Pinpoint the cell where the given text exists, returning its (x, y) midpoint coordinate. 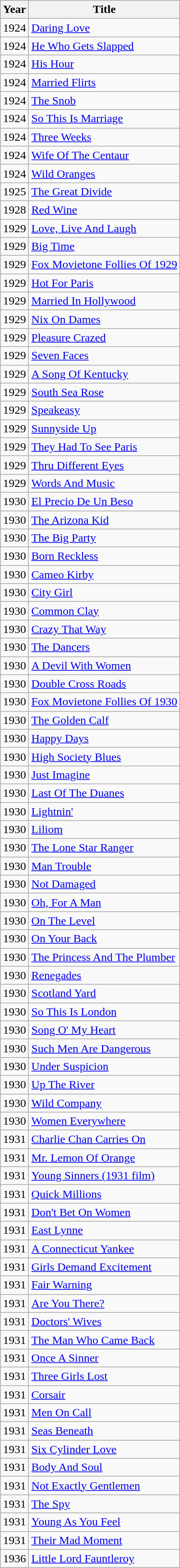
A Devil With Women (105, 666)
Seas Beneath (105, 1431)
Pleasure Crazed (105, 338)
The Arizona Kid (105, 519)
1928 (14, 210)
Six Cylinder Love (105, 1449)
Up The River (105, 1084)
Hot For Paris (105, 283)
Married Flirts (105, 82)
Wife Of The Centaur (105, 155)
Love, Live And Laugh (105, 228)
His Hour (105, 64)
A Song Of Kentucky (105, 374)
Title (105, 10)
Wild Company (105, 1103)
Not Exactly Gentlemen (105, 1486)
The Golden Calf (105, 720)
The Man Who Came Back (105, 1340)
Women Everywhere (105, 1121)
1925 (14, 192)
The Princess And The Plumber (105, 957)
Oh, For A Man (105, 902)
Are You There? (105, 1303)
Fox Movietone Follies Of 1930 (105, 702)
The Snob (105, 101)
He Who Gets Slapped (105, 46)
Quick Millions (105, 1194)
Doctors' Wives (105, 1321)
Don't Bet On Women (105, 1212)
Scotland Yard (105, 993)
Charlie Chan Carries On (105, 1139)
Lightnin' (105, 812)
Double Cross Roads (105, 684)
Happy Days (105, 738)
El Precio De Un Beso (105, 501)
Married In Hollywood (105, 301)
A Connecticut Yankee (105, 1249)
Corsair (105, 1395)
On The Level (105, 921)
Body And Soul (105, 1467)
Three Girls Lost (105, 1376)
Man Trouble (105, 866)
City Girl (105, 593)
Sunnyside Up (105, 429)
Words And Music (105, 483)
East Lynne (105, 1230)
Men On Call (105, 1413)
Nix On Dames (105, 319)
So This Is Marriage (105, 119)
Not Damaged (105, 884)
Song O' My Heart (105, 1030)
Mr. Lemon Of Orange (105, 1158)
The Great Divide (105, 192)
Young Sinners (1931 film) (105, 1176)
Speakeasy (105, 410)
So This Is London (105, 1012)
Cameo Kirby (105, 575)
Such Men Are Dangerous (105, 1048)
Renegades (105, 975)
Fair Warning (105, 1285)
The Dancers (105, 647)
Daring Love (105, 28)
Common Clay (105, 611)
Girls Demand Excitement (105, 1267)
Once A Sinner (105, 1358)
South Sea Rose (105, 392)
Born Reckless (105, 556)
Little Lord Fauntleroy (105, 1558)
1936 (14, 1558)
High Society Blues (105, 756)
Year (14, 10)
The Lone Star Ranger (105, 848)
On Your Back (105, 939)
The Big Party (105, 538)
Three Weeks (105, 137)
Young As You Feel (105, 1522)
The Spy (105, 1504)
Wild Oranges (105, 173)
Last Of The Duanes (105, 793)
Red Wine (105, 210)
Seven Faces (105, 356)
Just Imagine (105, 775)
Under Suspicion (105, 1066)
Big Time (105, 247)
Fox Movietone Follies Of 1929 (105, 265)
Thru Different Eyes (105, 465)
Their Mad Moment (105, 1540)
Liliom (105, 830)
They Had To See Paris (105, 447)
Crazy That Way (105, 629)
